Search for the cell housing the specified text and yield its (x, y) center coordinate. 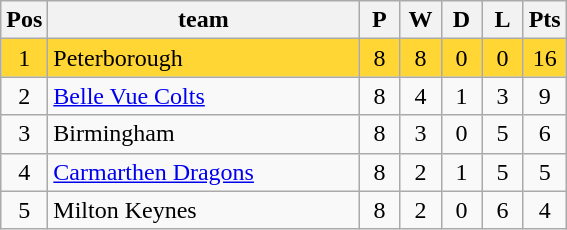
team (204, 20)
Peterborough (204, 58)
L (502, 20)
Milton Keynes (204, 210)
W (420, 20)
P (380, 20)
Pos (24, 20)
Pts (544, 20)
Belle Vue Colts (204, 96)
Carmarthen Dragons (204, 172)
16 (544, 58)
D (462, 20)
9 (544, 96)
Birmingham (204, 134)
